Identify which cell holds the provided text, then report its [x, y] central coordinate. 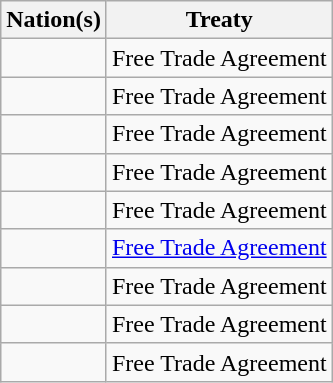
Treaty [219, 20]
Nation(s) [54, 20]
